Return the [X, Y] coordinate for the center point of the cell that contains the specified text.  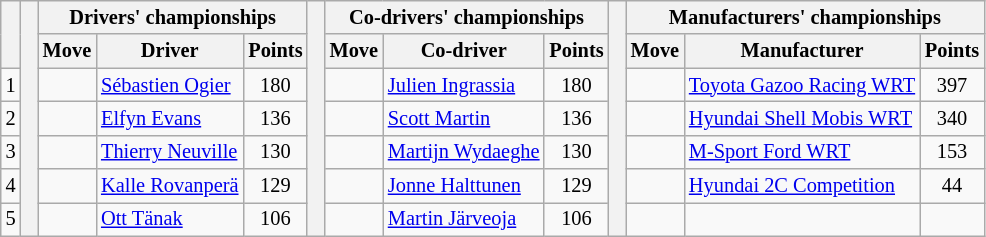
397 [952, 85]
44 [952, 186]
Hyundai Shell Mobis WRT [802, 118]
Manufacturer [802, 51]
5 [11, 219]
1 [11, 85]
M-Sport Ford WRT [802, 152]
340 [952, 118]
Sébastien Ogier [170, 85]
Ott Tänak [170, 219]
3 [11, 152]
Hyundai 2C Competition [802, 186]
Co-driver [464, 51]
Elfyn Evans [170, 118]
Martijn Wydaeghe [464, 152]
2 [11, 118]
Kalle Rovanperä [170, 186]
Co-drivers' championships [467, 17]
Thierry Neuville [170, 152]
Manufacturers' championships [805, 17]
Drivers' championships [173, 17]
153 [952, 152]
Scott Martin [464, 118]
Toyota Gazoo Racing WRT [802, 85]
Julien Ingrassia [464, 85]
Martin Järveoja [464, 219]
4 [11, 186]
Jonne Halttunen [464, 186]
Driver [170, 51]
